Identify which cell holds the provided text, then report its (X, Y) central coordinate. 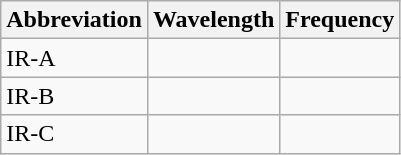
Abbreviation (74, 20)
Frequency (340, 20)
IR-C (74, 134)
IR-A (74, 58)
Wavelength (213, 20)
IR-B (74, 96)
